For the text-containing cell, return its midpoint in (x, y) coordinate format. 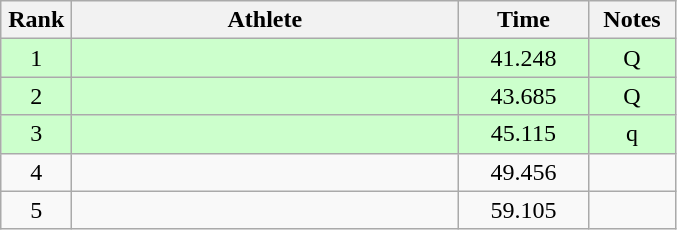
49.456 (524, 172)
5 (36, 210)
1 (36, 58)
Notes (632, 20)
Rank (36, 20)
3 (36, 134)
2 (36, 96)
43.685 (524, 96)
4 (36, 172)
41.248 (524, 58)
q (632, 134)
59.105 (524, 210)
45.115 (524, 134)
Athlete (265, 20)
Time (524, 20)
